Return the [X, Y] coordinate for the center point of the cell that contains the specified text.  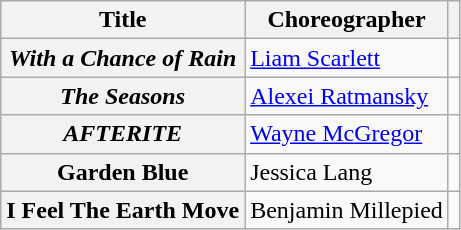
Choreographer [347, 20]
Title [123, 20]
The Seasons [123, 96]
Liam Scarlett [347, 58]
Jessica Lang [347, 172]
Wayne McGregor [347, 134]
Alexei Ratmansky [347, 96]
With a Chance of Rain [123, 58]
Garden Blue [123, 172]
AFTERITE [123, 134]
Benjamin Millepied [347, 210]
I Feel The Earth Move [123, 210]
